Pinpoint the cell where the given text exists, returning its [x, y] midpoint coordinate. 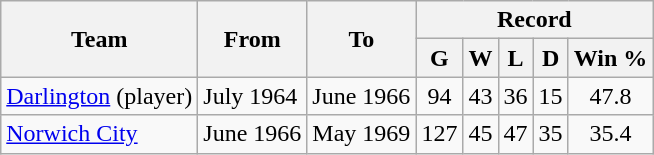
May 1969 [362, 134]
D [550, 58]
Record [534, 20]
Darlington (player) [100, 96]
Team [100, 39]
Norwich City [100, 134]
July 1964 [252, 96]
Win % [610, 58]
To [362, 39]
G [440, 58]
35 [550, 134]
47.8 [610, 96]
W [480, 58]
127 [440, 134]
45 [480, 134]
From [252, 39]
35.4 [610, 134]
47 [516, 134]
36 [516, 96]
L [516, 58]
15 [550, 96]
43 [480, 96]
94 [440, 96]
